Output the (x, y) coordinate of the center of the cell containing the given text.  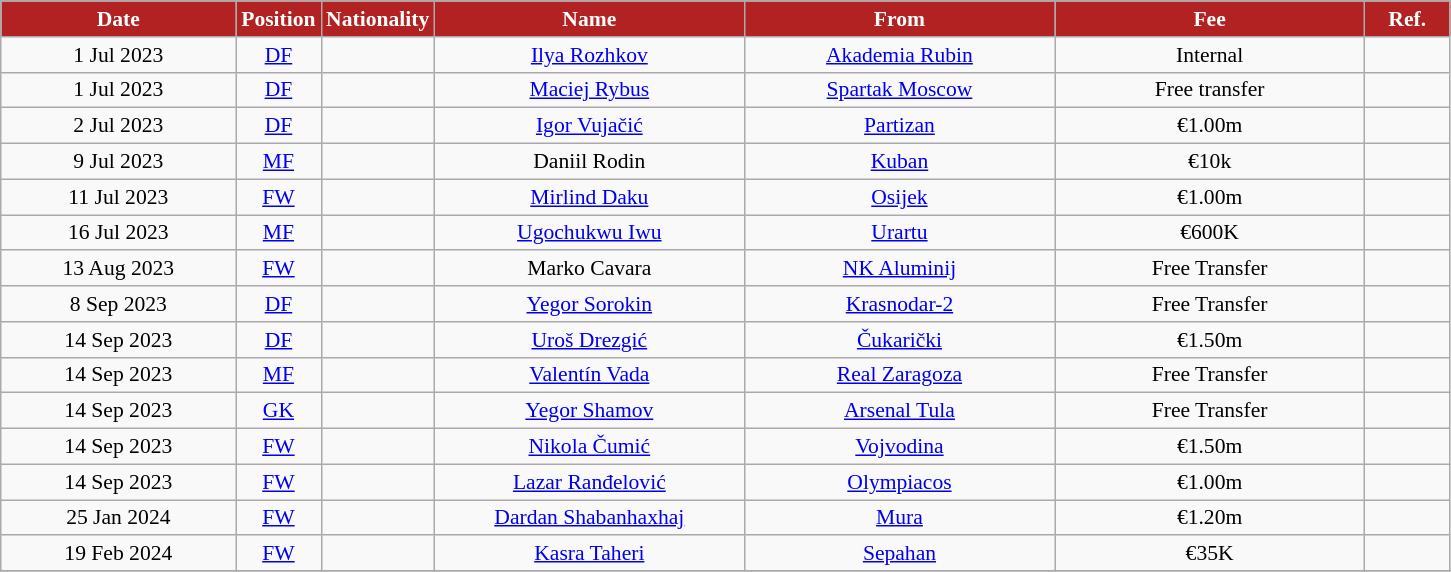
16 Jul 2023 (118, 233)
Nationality (378, 19)
Kuban (899, 162)
Spartak Moscow (899, 90)
Yegor Sorokin (589, 304)
GK (278, 411)
Valentín Vada (589, 375)
Date (118, 19)
€35K (1210, 554)
NK Aluminij (899, 269)
Yegor Shamov (589, 411)
Partizan (899, 126)
Internal (1210, 55)
Free transfer (1210, 90)
Maciej Rybus (589, 90)
Olympiacos (899, 482)
€600K (1210, 233)
Kasra Taheri (589, 554)
Fee (1210, 19)
Dardan Shabanhaxhaj (589, 518)
Uroš Drezgić (589, 340)
Arsenal Tula (899, 411)
Nikola Čumić (589, 447)
19 Feb 2024 (118, 554)
Mirlind Daku (589, 197)
Mura (899, 518)
Sepahan (899, 554)
Lazar Ranđelović (589, 482)
9 Jul 2023 (118, 162)
Vojvodina (899, 447)
Krasnodar-2 (899, 304)
Osijek (899, 197)
Čukarički (899, 340)
From (899, 19)
Ugochukwu Iwu (589, 233)
Position (278, 19)
€1.20m (1210, 518)
13 Aug 2023 (118, 269)
Marko Cavara (589, 269)
Ilya Rozhkov (589, 55)
2 Jul 2023 (118, 126)
Real Zaragoza (899, 375)
Name (589, 19)
Akademia Rubin (899, 55)
Igor Vujačić (589, 126)
€10k (1210, 162)
8 Sep 2023 (118, 304)
Ref. (1408, 19)
11 Jul 2023 (118, 197)
Urartu (899, 233)
25 Jan 2024 (118, 518)
Daniil Rodin (589, 162)
